From the cell containing the given text, extract its center point as [X, Y] coordinate. 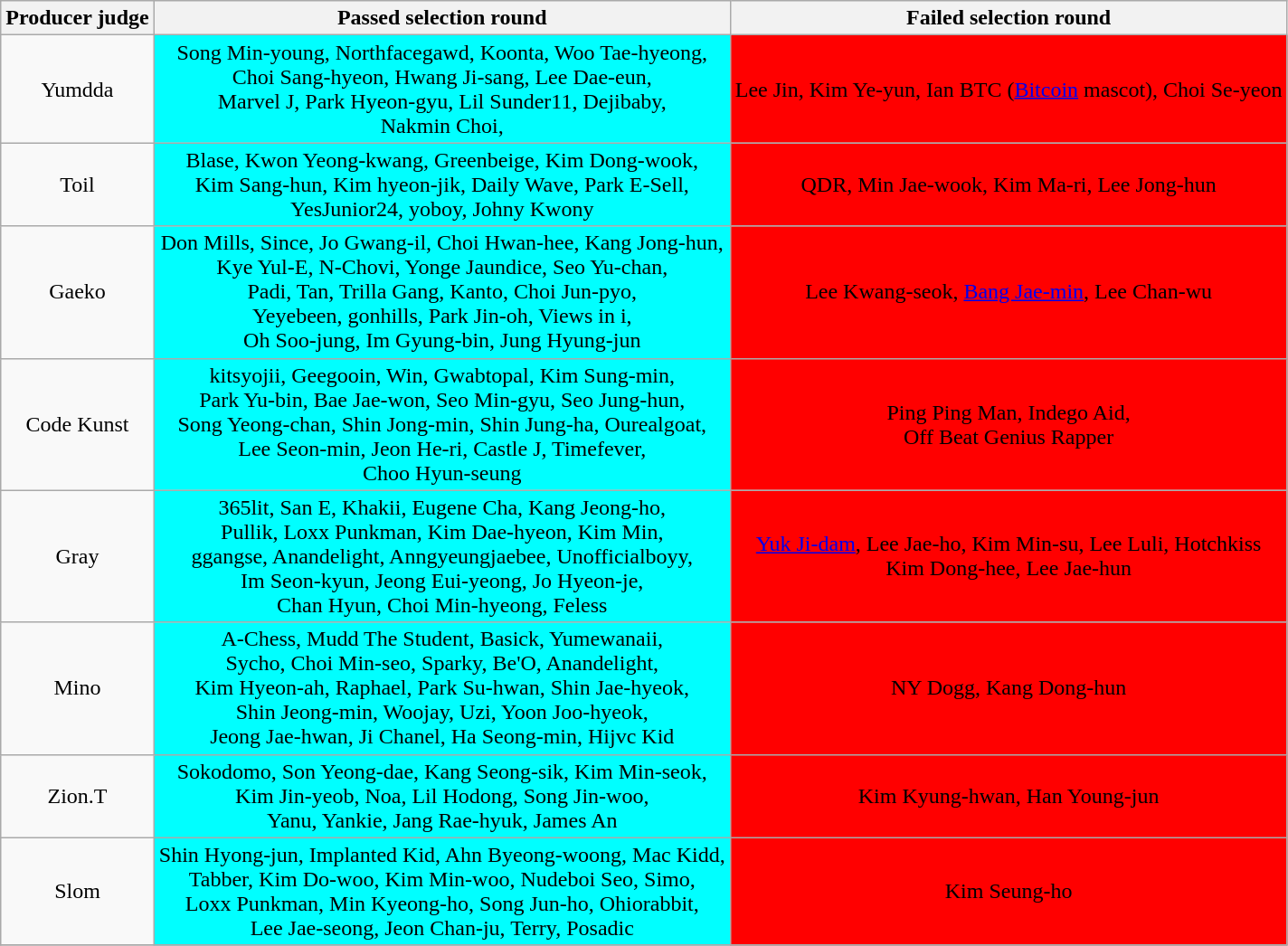
Zion.T [78, 796]
Passed selection round [441, 18]
Failed selection round [1009, 18]
Blase, Kwon Yeong-kwang, Greenbeige, Kim Dong-wook, Kim Sang-hun, Kim hyeon-jik, Daily Wave, Park E-Sell, YesJunior24, yoboy, Johny Kwony [441, 184]
Gaeko [78, 292]
Lee Jin, Kim Ye-yun, Ian BTC (Bitcoin mascot), Choi Se-yeon [1009, 89]
Code Kunst [78, 424]
Slom [78, 892]
Kim Seung-ho [1009, 892]
Yumdda [78, 89]
Kim Kyung-hwan, Han Young-jun [1009, 796]
Toil [78, 184]
Sokodomo, Son Yeong-dae, Kang Seong-sik, Kim Min-seok, Kim Jin-yeob, Noa, Lil Hodong, Song Jin-woo, Yanu, Yankie, Jang Rae-hyuk, James An [441, 796]
Ping Ping Man, Indego Aid, Off Beat Genius Rapper [1009, 424]
NY Dogg, Kang Dong-hun [1009, 688]
Gray [78, 556]
QDR, Min Jae-wook, Kim Ma-ri, Lee Jong-hun [1009, 184]
Producer judge [78, 18]
Yuk Ji-dam, Lee Jae-ho, Kim Min-su, Lee Luli, Hotchkiss Kim Dong-hee, Lee Jae-hun [1009, 556]
Mino [78, 688]
Lee Kwang-seok, Bang Jae-min, Lee Chan-wu [1009, 292]
